Return the (x, y) coordinate for the center point of the cell that contains the specified text.  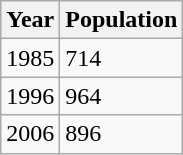
1985 (30, 58)
964 (122, 96)
714 (122, 58)
2006 (30, 134)
Year (30, 20)
1996 (30, 96)
896 (122, 134)
Population (122, 20)
